From the cell containing the given text, extract its center point as (X, Y) coordinate. 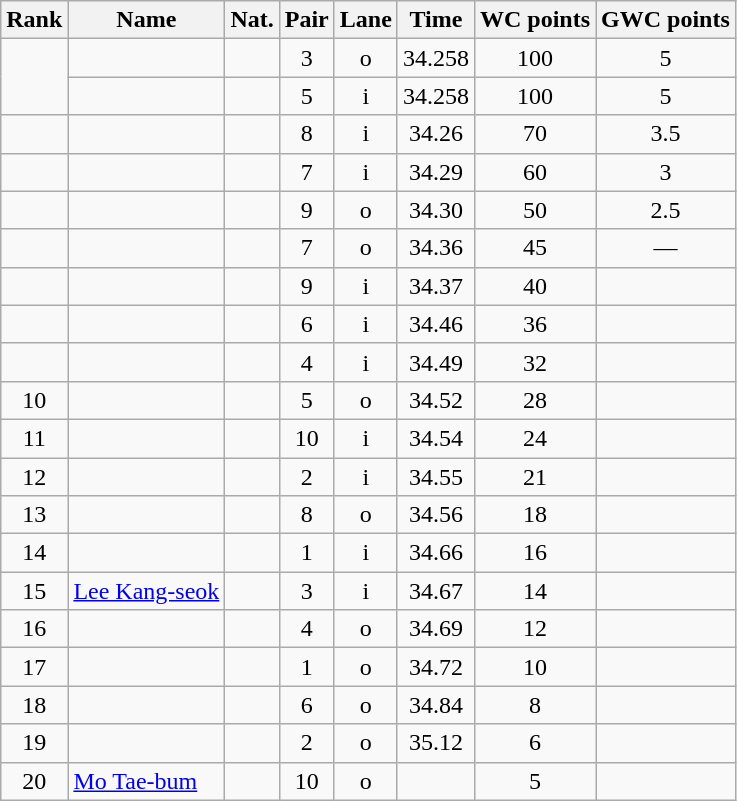
40 (534, 286)
34.55 (436, 477)
Rank (34, 20)
15 (34, 591)
— (666, 248)
Name (146, 20)
70 (534, 134)
35.12 (436, 743)
34.84 (436, 705)
17 (34, 667)
32 (534, 362)
Lee Kang-seok (146, 591)
21 (534, 477)
28 (534, 400)
34.54 (436, 438)
WC points (534, 20)
3.5 (666, 134)
2.5 (666, 210)
34.46 (436, 324)
34.26 (436, 134)
34.37 (436, 286)
34.30 (436, 210)
34.66 (436, 553)
60 (534, 172)
34.72 (436, 667)
50 (534, 210)
34.69 (436, 629)
13 (34, 515)
34.56 (436, 515)
45 (534, 248)
Time (436, 20)
Nat. (252, 20)
20 (34, 781)
Mo Tae-bum (146, 781)
34.49 (436, 362)
11 (34, 438)
GWC points (666, 20)
36 (534, 324)
34.67 (436, 591)
34.29 (436, 172)
24 (534, 438)
Pair (306, 20)
Lane (366, 20)
34.52 (436, 400)
19 (34, 743)
34.36 (436, 248)
